From the cell containing the given text, extract its center point as (X, Y) coordinate. 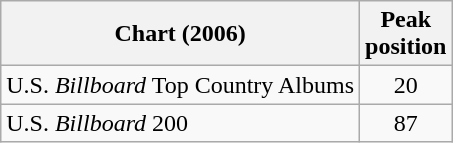
20 (406, 85)
87 (406, 123)
U.S. Billboard 200 (180, 123)
U.S. Billboard Top Country Albums (180, 85)
Peakposition (406, 34)
Chart (2006) (180, 34)
